For the text-containing cell, return its midpoint in [X, Y] coordinate format. 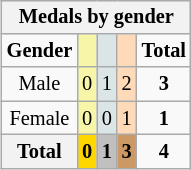
Gender [40, 51]
Female [40, 118]
Medals by gender [96, 17]
2 [127, 84]
Male [40, 84]
4 [164, 152]
